Identify which cell holds the provided text, then report its [X, Y] central coordinate. 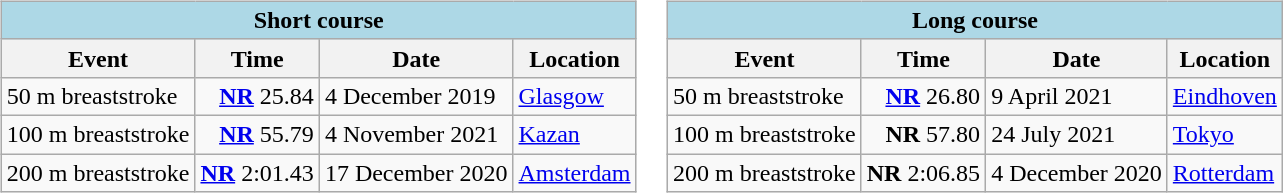
Long course [976, 20]
NR 55.79 [257, 134]
9 April 2021 [1077, 96]
NR 57.80 [923, 134]
Amsterdam [574, 173]
Short course [318, 20]
4 November 2021 [416, 134]
4 December 2019 [416, 96]
Kazan [574, 134]
NR 26.80 [923, 96]
17 December 2020 [416, 173]
NR 25.84 [257, 96]
Eindhoven [1224, 96]
4 December 2020 [1077, 173]
NR 2:06.85 [923, 173]
Glasgow [574, 96]
Rotterdam [1224, 173]
Tokyo [1224, 134]
NR 2:01.43 [257, 173]
24 July 2021 [1077, 134]
